Determine the (X, Y) coordinate at the center of the cell enclosing the given text.  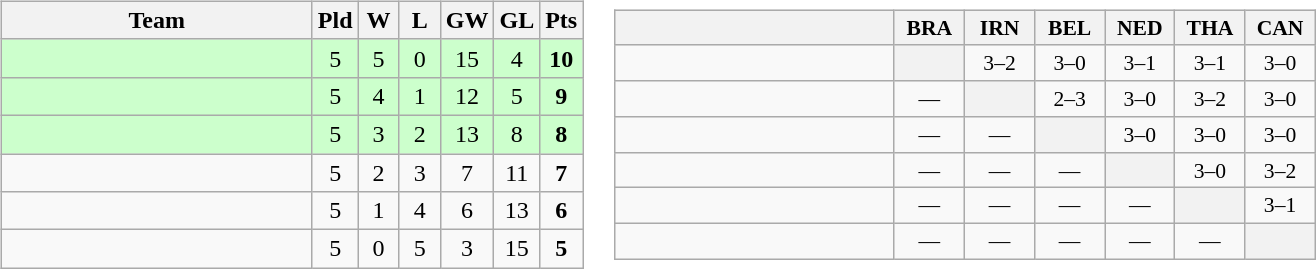
BRA (929, 28)
12 (467, 96)
9 (562, 96)
L (420, 20)
Pld (335, 20)
CAN (1280, 28)
IRN (999, 28)
Team (156, 20)
11 (517, 173)
THA (1210, 28)
GL (517, 20)
W (378, 20)
10 (562, 58)
NED (1140, 28)
GW (467, 20)
Pts (562, 20)
2–3 (1070, 99)
BEL (1070, 28)
